Search for the cell housing the specified text and yield its (x, y) center coordinate. 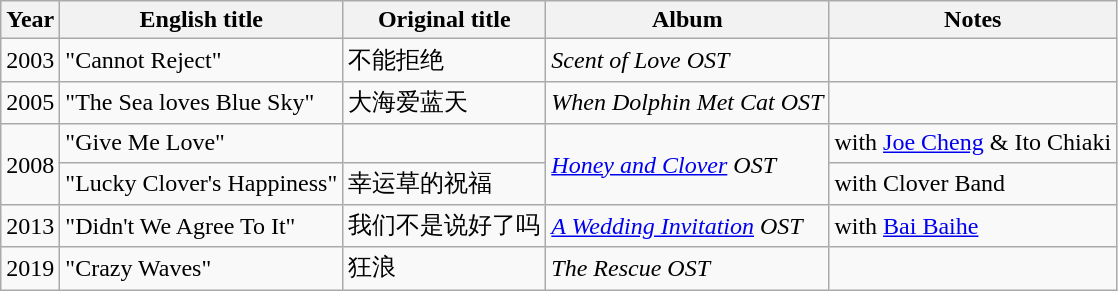
with Bai Baihe (973, 226)
English title (202, 20)
狂浪 (444, 268)
"Didn't We Agree To It" (202, 226)
2019 (30, 268)
with Clover Band (973, 184)
Year (30, 20)
with Joe Cheng & Ito Chiaki (973, 143)
"Cannot Reject" (202, 60)
我们不是说好了吗 (444, 226)
幸运草的祝福 (444, 184)
大海爱蓝天 (444, 102)
Original title (444, 20)
2013 (30, 226)
"Crazy Waves" (202, 268)
Honey and Clover OST (688, 164)
2008 (30, 164)
"Lucky Clover's Happiness" (202, 184)
Notes (973, 20)
"Give Me Love" (202, 143)
不能拒绝 (444, 60)
Scent of Love OST (688, 60)
2005 (30, 102)
When Dolphin Met Cat OST (688, 102)
Album (688, 20)
2003 (30, 60)
A Wedding Invitation OST (688, 226)
The Rescue OST (688, 268)
"The Sea loves Blue Sky" (202, 102)
